Capture the cell that displays the provided text and extract its [X, Y] central coordinate. 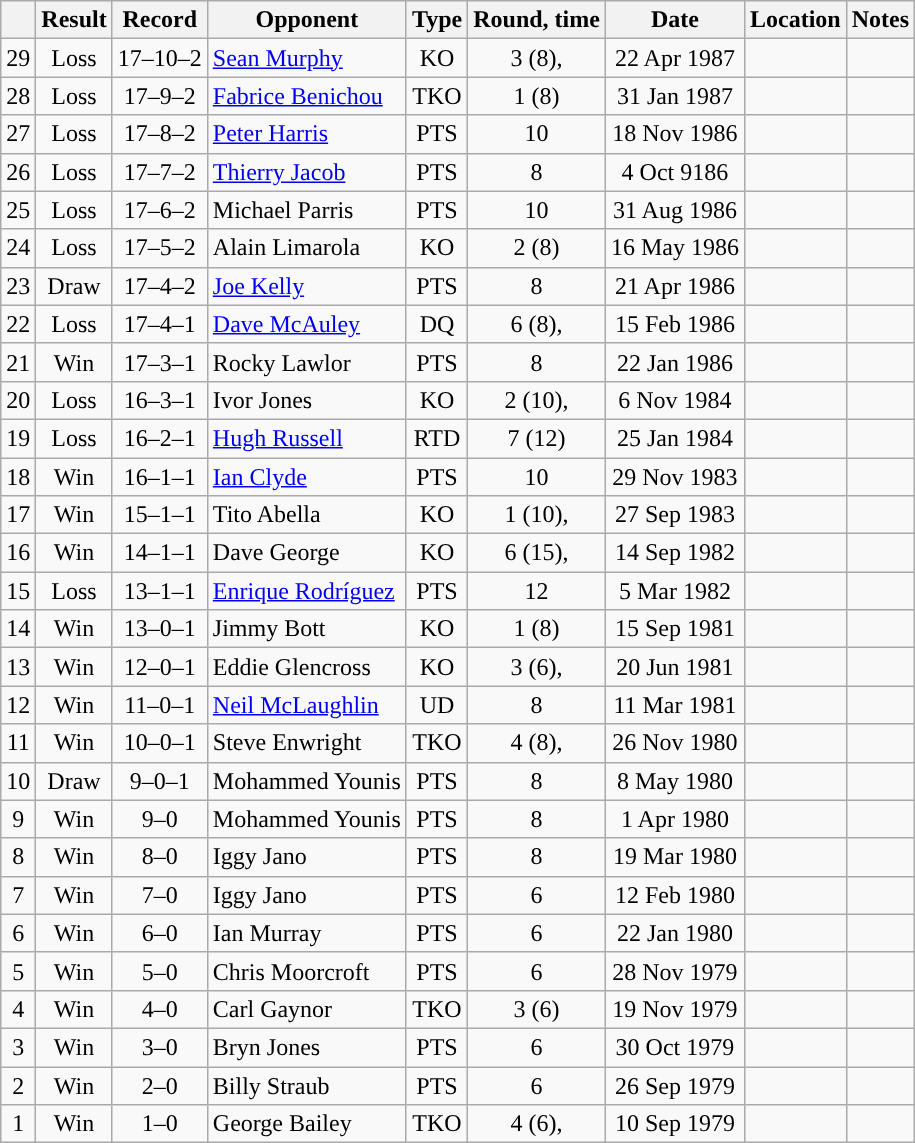
25 [18, 210]
31 Jan 1987 [674, 96]
17–5–2 [160, 248]
George Bailey [306, 1124]
4 (6), [537, 1124]
13–0–1 [160, 629]
6–0 [160, 933]
22 Apr 1987 [674, 58]
27 [18, 134]
5 Mar 1982 [674, 591]
5 [18, 971]
23 [18, 286]
1 [18, 1124]
6 (15), [537, 553]
7 [18, 895]
8 May 1980 [674, 781]
3 (6), [537, 667]
15–1–1 [160, 515]
9–0 [160, 819]
3 (8), [537, 58]
17–7–2 [160, 172]
24 [18, 248]
4 (8), [537, 743]
Result [74, 20]
Billy Straub [306, 1085]
14–1–1 [160, 553]
Ivor Jones [306, 400]
17–3–1 [160, 362]
Steve Enwright [306, 743]
28 Nov 1979 [674, 971]
10–0–1 [160, 743]
Location [795, 20]
30 Oct 1979 [674, 1047]
3–0 [160, 1047]
15 Feb 1986 [674, 324]
31 Aug 1986 [674, 210]
Jimmy Bott [306, 629]
11 [18, 743]
Rocky Lawlor [306, 362]
10 Sep 1979 [674, 1124]
17–9–2 [160, 96]
Alain Limarola [306, 248]
Neil McLaughlin [306, 705]
15 [18, 591]
27 Sep 1983 [674, 515]
7–0 [160, 895]
3 (6) [537, 1009]
Notes [880, 20]
Joe Kelly [306, 286]
Opponent [306, 20]
26 [18, 172]
22 Jan 1980 [674, 933]
16–1–1 [160, 477]
Chris Moorcroft [306, 971]
6 (8), [537, 324]
12–0–1 [160, 667]
21 [18, 362]
9 [18, 819]
12 Feb 1980 [674, 895]
8–0 [160, 857]
22 [18, 324]
21 Apr 1986 [674, 286]
Tito Abella [306, 515]
25 Jan 1984 [674, 438]
Round, time [537, 20]
17–8–2 [160, 134]
18 Nov 1986 [674, 134]
17–10–2 [160, 58]
Michael Parris [306, 210]
Type [436, 20]
9–0–1 [160, 781]
4 Oct 9186 [674, 172]
14 [18, 629]
22 Jan 1986 [674, 362]
16–3–1 [160, 400]
29 Nov 1983 [674, 477]
Dave McAuley [306, 324]
20 [18, 400]
Eddie Glencross [306, 667]
16 May 1986 [674, 248]
Thierry Jacob [306, 172]
4 [18, 1009]
28 [18, 96]
20 Jun 1981 [674, 667]
7 (12) [537, 438]
RTD [436, 438]
Hugh Russell [306, 438]
19 Nov 1979 [674, 1009]
2 (8) [537, 248]
Sean Murphy [306, 58]
Date [674, 20]
16–2–1 [160, 438]
6 Nov 1984 [674, 400]
16 [18, 553]
11 Mar 1981 [674, 705]
DQ [436, 324]
15 Sep 1981 [674, 629]
26 Nov 1980 [674, 743]
29 [18, 58]
13 [18, 667]
13–1–1 [160, 591]
17–4–1 [160, 324]
11–0–1 [160, 705]
Ian Clyde [306, 477]
2 (10), [537, 400]
14 Sep 1982 [674, 553]
Fabrice Benichou [306, 96]
Carl Gaynor [306, 1009]
19 Mar 1980 [674, 857]
1 Apr 1980 [674, 819]
Dave George [306, 553]
Enrique Rodríguez [306, 591]
18 [18, 477]
Bryn Jones [306, 1047]
26 Sep 1979 [674, 1085]
17 [18, 515]
2–0 [160, 1085]
3 [18, 1047]
4–0 [160, 1009]
Record [160, 20]
5–0 [160, 971]
Peter Harris [306, 134]
2 [18, 1085]
Ian Murray [306, 933]
UD [436, 705]
17–4–2 [160, 286]
19 [18, 438]
1 (10), [537, 515]
17–6–2 [160, 210]
1–0 [160, 1124]
